From the cell containing the given text, extract its center point as (X, Y) coordinate. 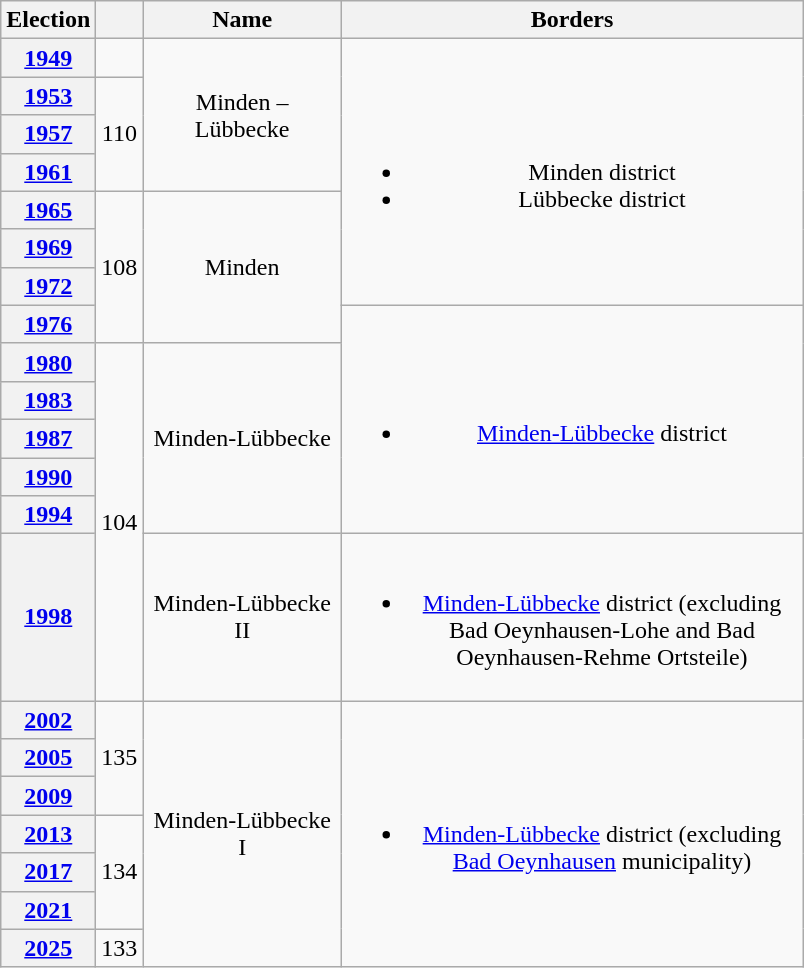
104 (120, 522)
Minden – Lübbecke (242, 115)
1987 (48, 438)
2005 (48, 758)
2013 (48, 834)
1965 (48, 210)
2025 (48, 948)
1990 (48, 477)
108 (120, 267)
2002 (48, 720)
Minden districtLübbecke district (572, 172)
2017 (48, 872)
Minden-Lübbecke district (excluding Bad Oeynhausen municipality) (572, 834)
133 (120, 948)
Minden (242, 267)
1949 (48, 58)
Borders (572, 20)
Minden-Lübbecke district (572, 419)
1969 (48, 248)
1953 (48, 96)
Minden-Lübbecke (242, 438)
1983 (48, 400)
2009 (48, 796)
Election (48, 20)
135 (120, 758)
1972 (48, 286)
134 (120, 872)
Minden-Lübbecke I (242, 834)
1961 (48, 172)
Name (242, 20)
1980 (48, 362)
Minden-Lübbecke II (242, 618)
1994 (48, 515)
2021 (48, 910)
Minden-Lübbecke district (excluding Bad Oeynhausen-Lohe and Bad Oeynhausen-Rehme Ortsteile) (572, 618)
1976 (48, 324)
1957 (48, 134)
110 (120, 134)
1998 (48, 618)
